Return the [x, y] coordinate for the center point of the cell that contains the specified text.  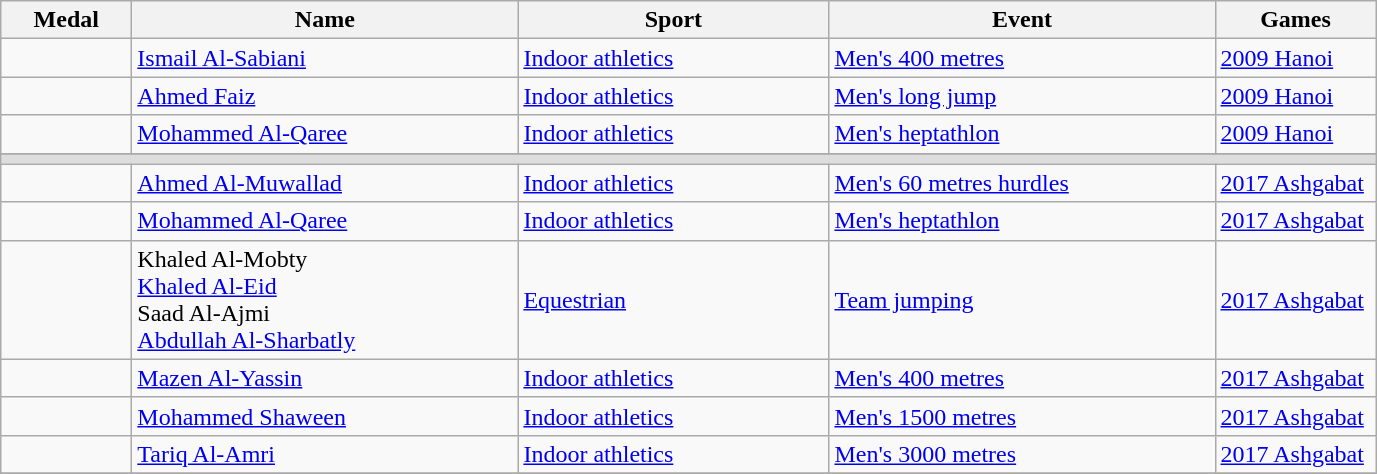
Equestrian [674, 300]
Khaled Al-MobtyKhaled Al-EidSaad Al-AjmiAbdullah Al-Sharbatly [325, 300]
Mohammed Shaween [325, 416]
Mazen Al-Yassin [325, 378]
Men's 1500 metres [1022, 416]
Team jumping [1022, 300]
Event [1022, 20]
Games [1296, 20]
Medal [66, 20]
Ismail Al-Sabiani [325, 58]
Sport [674, 20]
Tariq Al-Amri [325, 454]
Ahmed Faiz [325, 96]
Name [325, 20]
Men's 3000 metres [1022, 454]
Ahmed Al-Muwallad [325, 183]
Men's 60 metres hurdles [1022, 183]
Men's long jump [1022, 96]
